Search for the cell housing the specified text and yield its (x, y) center coordinate. 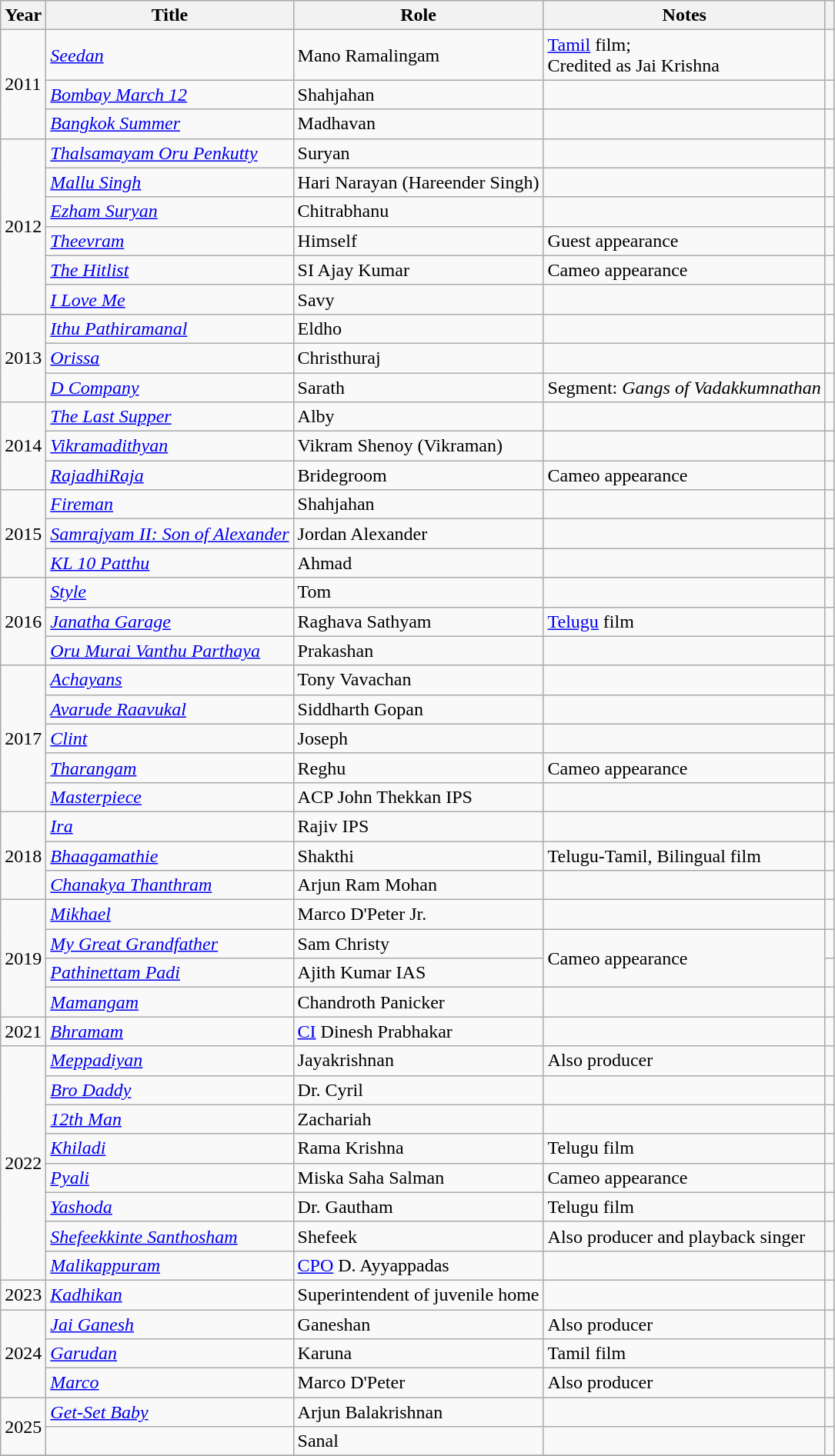
Malikappuram (169, 1265)
Joseph (419, 738)
Jai Ganesh (169, 1324)
Suryan (419, 153)
Telugu-Tamil, Bilingual film (684, 856)
Arjun Balakrishnan (419, 1412)
Theevram (169, 241)
Masterpiece (169, 797)
Garudan (169, 1354)
Bangkok Summer (169, 124)
2013 (23, 358)
Ganeshan (419, 1324)
Oru Murai Vanthu Parthaya (169, 651)
2019 (23, 958)
Tamil film (684, 1354)
Ithu Pathiramanal (169, 328)
Style (169, 592)
Sarath (419, 387)
2017 (23, 738)
Vikram Shenoy (Vikraman) (419, 446)
Janatha Garage (169, 621)
Achayans (169, 680)
Shakthi (419, 856)
Dr. Cyril (419, 1090)
Bro Daddy (169, 1090)
Avarude Raavukal (169, 709)
2011 (23, 85)
Marco D'Peter Jr. (419, 915)
My Great Grandfather (169, 944)
Sanal (419, 1441)
Samrajyam II: Son of Alexander (169, 534)
Also producer and playback singer (684, 1236)
Marco D'Peter (419, 1383)
Miska Saha Salman (419, 1178)
Chandroth Panicker (419, 1002)
Marco (169, 1383)
Chitrabhanu (419, 212)
Mikhael (169, 915)
ACP John Thekkan IPS (419, 797)
Mallu Singh (169, 182)
Hari Narayan (Hareender Singh) (419, 182)
Title (169, 15)
Karuna (419, 1354)
Shefeek (419, 1236)
The Hitlist (169, 270)
Bhramam (169, 1031)
Mano Ramalingam (419, 55)
Himself (419, 241)
Kadhikan (169, 1294)
Alby (419, 417)
Yashoda (169, 1207)
Savy (419, 299)
Tamil film;Credited as Jai Krishna (684, 55)
I Love Me (169, 299)
D Company (169, 387)
Ezham Suryan (169, 212)
Get-Set Baby (169, 1412)
Dr. Gautham (419, 1207)
Pyali (169, 1178)
KL 10 Patthu (169, 563)
2015 (23, 534)
2022 (23, 1163)
Meppadiyan (169, 1061)
Fireman (169, 505)
Shefeekkinte Santhosham (169, 1236)
Jordan Alexander (419, 534)
2018 (23, 855)
Chanakya Thanthram (169, 885)
Tom (419, 592)
Siddharth Gopan (419, 709)
Rajiv IPS (419, 826)
Ajith Kumar IAS (419, 973)
Tharangam (169, 768)
Role (419, 15)
2024 (23, 1353)
Notes (684, 15)
Bridegroom (419, 475)
Guest appearance (684, 241)
Jayakrishnan (419, 1061)
Clint (169, 738)
12th Man (169, 1119)
2016 (23, 621)
CI Dinesh Prabhakar (419, 1031)
2025 (23, 1427)
SI Ajay Kumar (419, 270)
Ira (169, 826)
The Last Supper (169, 417)
Arjun Ram Mohan (419, 885)
Year (23, 15)
Madhavan (419, 124)
Orissa (169, 358)
2023 (23, 1294)
Bombay March 12 (169, 95)
2021 (23, 1031)
2014 (23, 446)
Bhaagamathie (169, 856)
Vikramadithyan (169, 446)
Tony Vavachan (419, 680)
Eldho (419, 328)
Seedan (169, 55)
Khiladi (169, 1148)
Raghava Sathyam (419, 621)
Segment: Gangs of Vadakkumnathan (684, 387)
Mamangam (169, 1002)
Rama Krishna (419, 1148)
2012 (23, 226)
Thalsamayam Oru Penkutty (169, 153)
Reghu (419, 768)
Christhuraj (419, 358)
Sam Christy (419, 944)
CPO D. Ayyappadas (419, 1265)
Superintendent of juvenile home (419, 1294)
Prakashan (419, 651)
RajadhiRaja (169, 475)
Pathinettam Padi (169, 973)
Zachariah (419, 1119)
Ahmad (419, 563)
